Scan for the cell matching the given text and deliver its (x, y) coordinate at center. 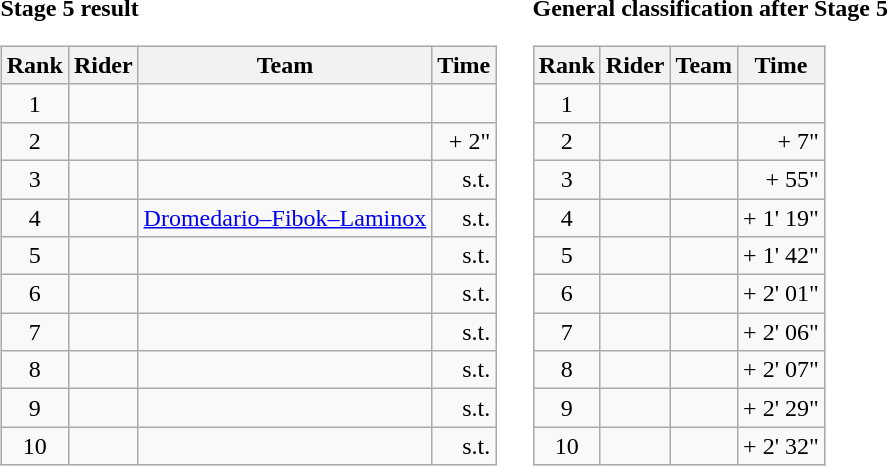
+ 7" (782, 141)
+ 2" (464, 141)
+ 2' 32" (782, 446)
+ 55" (782, 179)
+ 2' 01" (782, 294)
+ 2' 07" (782, 370)
+ 2' 06" (782, 332)
+ 2' 29" (782, 408)
Dromedario–Fibok–Laminox (285, 217)
+ 1' 19" (782, 217)
+ 1' 42" (782, 256)
